Determine the (X, Y) coordinate at the center of the cell enclosing the given text.  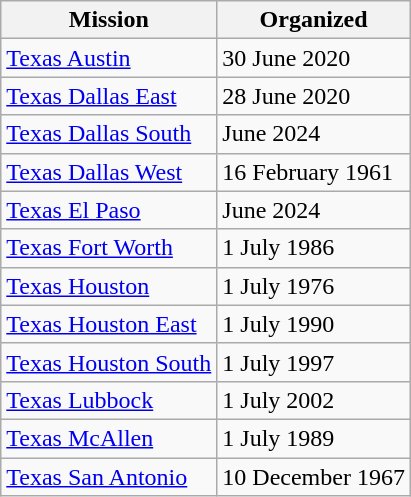
Mission (109, 20)
Texas Dallas West (109, 172)
Texas Houston East (109, 324)
Texas San Antonio (109, 477)
1 July 1989 (314, 438)
28 June 2020 (314, 96)
1 July 1997 (314, 362)
Texas Houston South (109, 362)
Texas Austin (109, 58)
Texas Fort Worth (109, 248)
30 June 2020 (314, 58)
Organized (314, 20)
Texas Dallas East (109, 96)
16 February 1961 (314, 172)
Texas Dallas South (109, 134)
1 July 1976 (314, 286)
10 December 1967 (314, 477)
1 July 1990 (314, 324)
1 July 2002 (314, 400)
Texas Lubbock (109, 400)
1 July 1986 (314, 248)
Texas El Paso (109, 210)
Texas Houston (109, 286)
Texas McAllen (109, 438)
